Output the [x, y] coordinate of the center of the cell containing the given text.  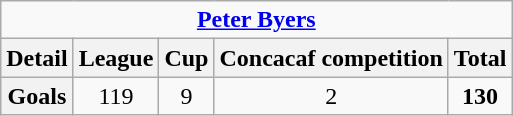
Goals [37, 96]
2 [331, 96]
Peter Byers [256, 20]
Total [480, 58]
Concacaf competition [331, 58]
9 [186, 96]
119 [116, 96]
130 [480, 96]
League [116, 58]
Detail [37, 58]
Cup [186, 58]
